Scan for the cell matching the given text and deliver its [X, Y] coordinate at center. 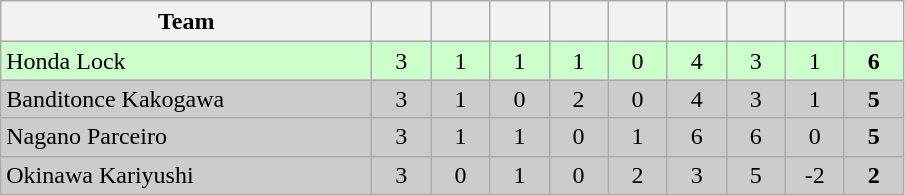
Okinawa Kariyushi [186, 175]
Nagano Parceiro [186, 137]
Banditonce Kakogawa [186, 99]
Honda Lock [186, 61]
Team [186, 22]
-2 [814, 175]
